Detect which cell encompasses the target text, then output its (x, y) center coordinate. 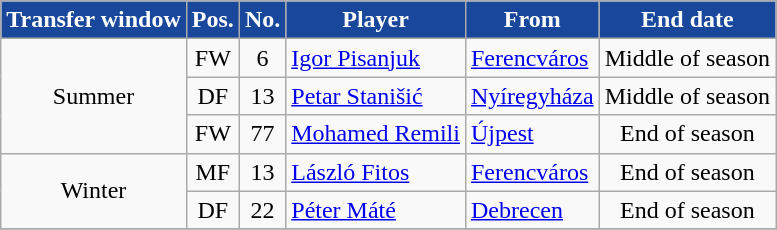
End date (687, 20)
Igor Pisanjuk (376, 58)
Summer (94, 96)
Transfer window (94, 20)
Mohamed Remili (376, 134)
Petar Stanišić (376, 96)
Péter Máté (376, 210)
László Fitos (376, 172)
22 (262, 210)
6 (262, 58)
MF (212, 172)
From (532, 20)
No. (262, 20)
Nyíregyháza (532, 96)
Újpest (532, 134)
Pos. (212, 20)
Debrecen (532, 210)
Player (376, 20)
Winter (94, 191)
77 (262, 134)
